Identify which cell holds the provided text, then report its [x, y] central coordinate. 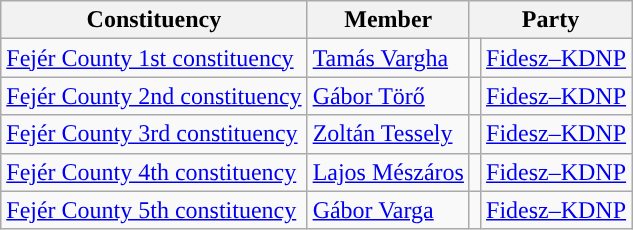
Fejér County 4th constituency [154, 172]
Party [550, 20]
Constituency [154, 20]
Gábor Varga [388, 210]
Member [388, 20]
Zoltán Tessely [388, 134]
Fejér County 3rd constituency [154, 134]
Gábor Törő [388, 96]
Fejér County 2nd constituency [154, 96]
Tamás Vargha [388, 58]
Lajos Mészáros [388, 172]
Fejér County 1st constituency [154, 58]
Fejér County 5th constituency [154, 210]
